Search for the cell housing the specified text and yield its (x, y) center coordinate. 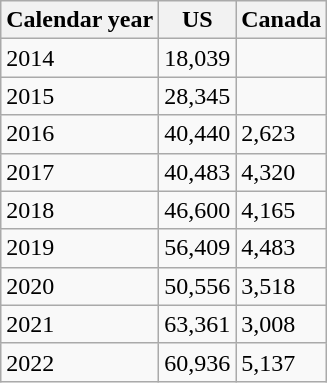
18,039 (198, 58)
2014 (80, 58)
4,320 (282, 172)
2015 (80, 96)
Calendar year (80, 20)
2016 (80, 134)
2022 (80, 362)
4,483 (282, 248)
2020 (80, 286)
28,345 (198, 96)
5,137 (282, 362)
2,623 (282, 134)
Canada (282, 20)
63,361 (198, 324)
US (198, 20)
50,556 (198, 286)
2021 (80, 324)
2017 (80, 172)
2018 (80, 210)
40,440 (198, 134)
3,008 (282, 324)
60,936 (198, 362)
3,518 (282, 286)
46,600 (198, 210)
4,165 (282, 210)
40,483 (198, 172)
2019 (80, 248)
56,409 (198, 248)
